From the cell containing the given text, extract its center point as [X, Y] coordinate. 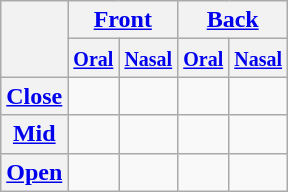
Open [34, 172]
Close [34, 96]
Front [123, 20]
Mid [34, 134]
Back [233, 20]
